Find where the given text appears and provide that cell's center as (X, Y) coordinate. 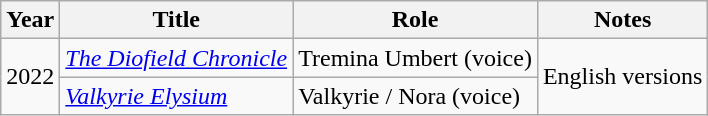
Year (30, 20)
Valkyrie Elysium (176, 96)
Title (176, 20)
Notes (622, 20)
The Diofield Chronicle (176, 58)
Valkyrie / Nora (voice) (416, 96)
2022 (30, 77)
Tremina Umbert (voice) (416, 58)
English versions (622, 77)
Role (416, 20)
